Find where the given text appears and provide that cell's center as [X, Y] coordinate. 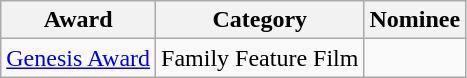
Family Feature Film [260, 58]
Nominee [415, 20]
Category [260, 20]
Genesis Award [78, 58]
Award [78, 20]
